Determine the [x, y] coordinate at the center of the cell enclosing the given text.  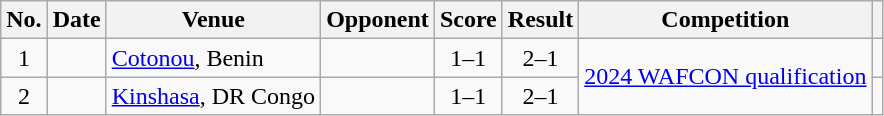
1 [24, 58]
Cotonou, Benin [213, 58]
No. [24, 20]
Date [76, 20]
2024 WAFCON qualification [726, 77]
Kinshasa, DR Congo [213, 96]
2 [24, 96]
Competition [726, 20]
Score [468, 20]
Venue [213, 20]
Opponent [378, 20]
Result [540, 20]
